Pinpoint the cell where the given text exists, returning its (x, y) midpoint coordinate. 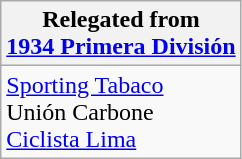
Relegated from1934 Primera División (121, 34)
Sporting Tabaco Unión Carbone Ciclista Lima (121, 112)
